Provide the (X, Y) coordinate of the cell's center where the given text is located.  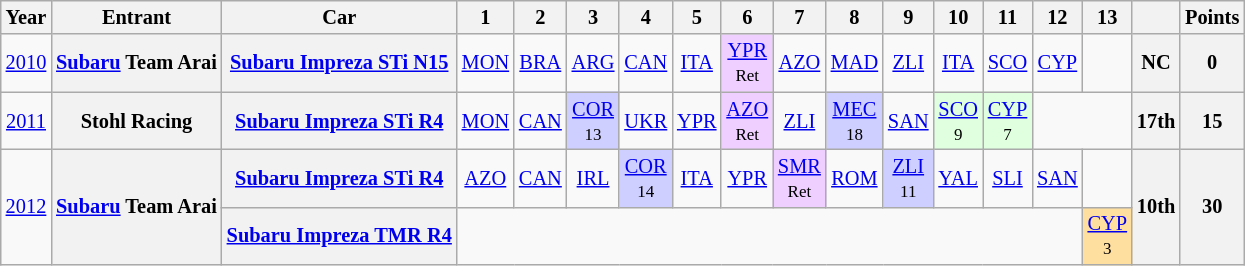
2 (540, 17)
BRA (540, 63)
Subaru Impreza STi N15 (340, 63)
ROM (854, 178)
Subaru Impreza TMR R4 (340, 236)
1 (486, 17)
Entrant (136, 17)
Year (26, 17)
SCO9 (958, 121)
4 (646, 17)
COR13 (594, 121)
0 (1212, 63)
15 (1212, 121)
2011 (26, 121)
MEC18 (854, 121)
8 (854, 17)
UKR (646, 121)
CYP (1057, 63)
YAL (958, 178)
AZORet (747, 121)
SCO (1008, 63)
10 (958, 17)
6 (747, 17)
NC (1156, 63)
Points (1212, 17)
12 (1057, 17)
Stohl Racing (136, 121)
3 (594, 17)
2012 (26, 206)
13 (1108, 17)
YPRRet (747, 63)
ARG (594, 63)
SMRRet (800, 178)
CYP7 (1008, 121)
10th (1156, 206)
5 (696, 17)
2010 (26, 63)
ZLI11 (908, 178)
SLI (1008, 178)
9 (908, 17)
CYP3 (1108, 236)
Car (340, 17)
11 (1008, 17)
MAD (854, 63)
17th (1156, 121)
IRL (594, 178)
7 (800, 17)
COR14 (646, 178)
30 (1212, 206)
